Provide the [X, Y] coordinate of the cell's center where the given text is located.  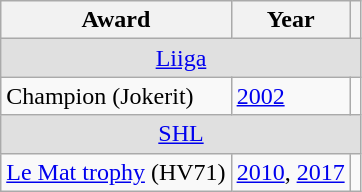
Liiga [181, 58]
Champion (Jokerit) [116, 96]
2010, 2017 [290, 172]
2002 [290, 96]
Le Mat trophy (HV71) [116, 172]
Year [290, 20]
SHL [181, 134]
Award [116, 20]
